Output the (X, Y) coordinate of the center of the cell containing the given text.  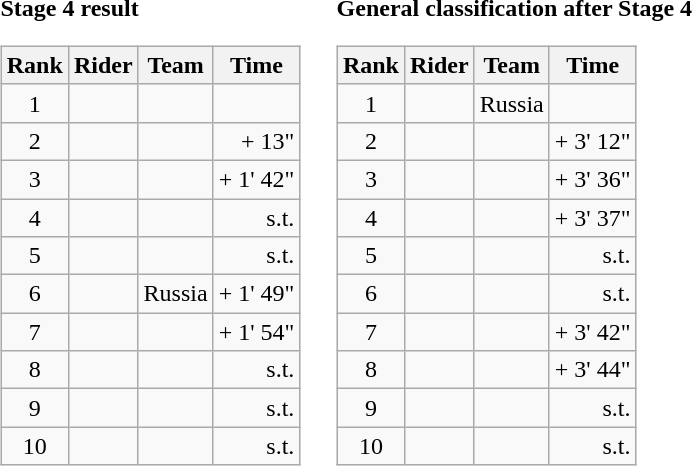
+ 3' 12" (592, 141)
+ 1' 42" (256, 179)
+ 3' 36" (592, 179)
+ 1' 54" (256, 332)
+ 3' 42" (592, 332)
+ 3' 37" (592, 217)
+ 13" (256, 141)
+ 1' 49" (256, 294)
+ 3' 44" (592, 370)
